Return the (x, y) coordinate for the center point of the cell that contains the specified text.  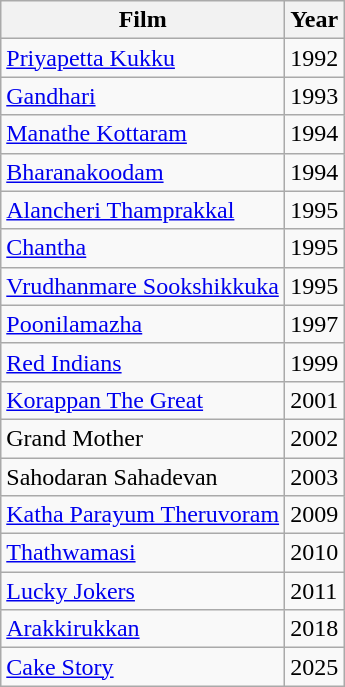
2018 (314, 629)
2010 (314, 553)
Cake Story (143, 667)
Bharanakoodam (143, 172)
2002 (314, 438)
2003 (314, 477)
Korappan The Great (143, 400)
Red Indians (143, 362)
1992 (314, 58)
Vrudhanmare Sookshikkuka (143, 286)
Year (314, 20)
Poonilamazha (143, 324)
1993 (314, 96)
1999 (314, 362)
Chantha (143, 248)
Alancheri Thamprakkal (143, 210)
2009 (314, 515)
Film (143, 20)
Priyapetta Kukku (143, 58)
Sahodaran Sahadevan (143, 477)
2011 (314, 591)
Katha Parayum Theruvoram (143, 515)
2001 (314, 400)
Grand Mother (143, 438)
Lucky Jokers (143, 591)
Thathwamasi (143, 553)
Gandhari (143, 96)
1997 (314, 324)
Manathe Kottaram (143, 134)
Arakkirukkan (143, 629)
2025 (314, 667)
